Output the (x, y) coordinate of the center of the cell containing the given text.  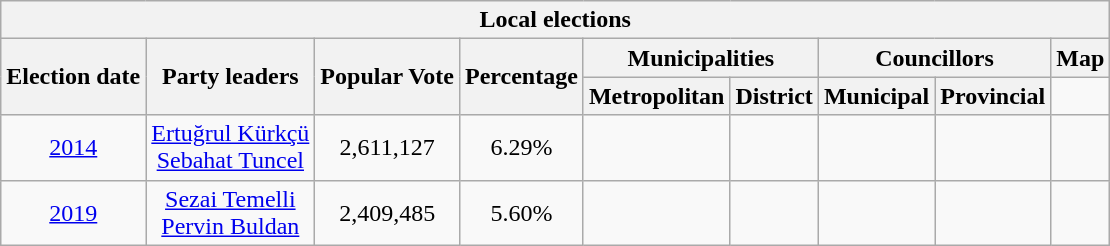
5.60% (521, 212)
Percentage (521, 77)
Local elections (556, 20)
Ertuğrul KürkçüSebahat Tuncel (230, 148)
Popular Vote (388, 77)
Municipalities (700, 58)
Party leaders (230, 77)
Map (1080, 58)
Sezai TemelliPervin Buldan (230, 212)
Municipal (876, 96)
Provincial (993, 96)
2,611,127 (388, 148)
Councillors (934, 58)
Metropolitan (656, 96)
6.29% (521, 148)
District (774, 96)
2,409,485 (388, 212)
2019 (74, 212)
2014 (74, 148)
Election date (74, 77)
